Search for the cell housing the specified text and yield its [x, y] center coordinate. 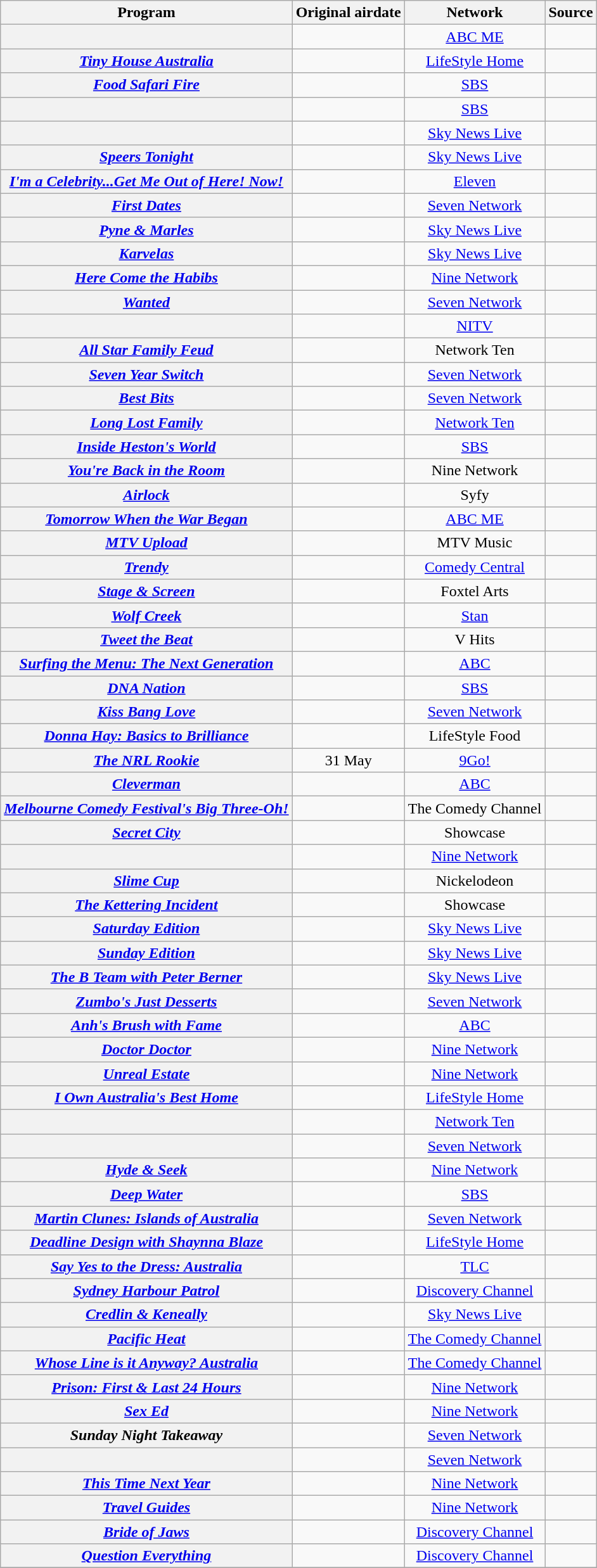
Travel Guides [146, 1508]
Surfing the Menu: The Next Generation [146, 663]
All Star Family Feud [146, 350]
Cleverman [146, 784]
Trendy [146, 567]
Sunday Night Takeaway [146, 1435]
31 May [349, 760]
Karvelas [146, 253]
Seven Year Switch [146, 374]
The Kettering Incident [146, 905]
Bride of Jaws [146, 1532]
Deadline Design with Shaynna Blaze [146, 1242]
Program [146, 13]
Sex Ed [146, 1411]
Long Lost Family [146, 423]
You're Back in the Room [146, 471]
Question Everything [146, 1556]
I Own Australia's Best Home [146, 1098]
Sydney Harbour Patrol [146, 1291]
Comedy Central [475, 567]
This Time Next Year [146, 1484]
Wolf Creek [146, 615]
Inside Heston's World [146, 447]
Donna Hay: Basics to Brilliance [146, 736]
Anh's Brush with Fame [146, 1025]
Whose Line is it Anyway? Australia [146, 1363]
Wanted [146, 302]
Food Safari Fire [146, 85]
Foxtel Arts [475, 591]
LifeStyle Food [475, 736]
Nickelodeon [475, 881]
Doctor Doctor [146, 1049]
Network [475, 13]
9Go! [475, 760]
DNA Nation [146, 687]
Deep Water [146, 1194]
Martin Clunes: Islands of Australia [146, 1218]
The NRL Rookie [146, 760]
Tomorrow When the War Began [146, 519]
MTV Music [475, 543]
Saturday Edition [146, 929]
Sunday Edition [146, 953]
TLC [475, 1266]
Eleven [475, 181]
Say Yes to the Dress: Australia [146, 1266]
Original airdate [349, 13]
Here Come the Habibs [146, 277]
I'm a Celebrity...Get Me Out of Here! Now! [146, 181]
Syfy [475, 495]
Tiny House Australia [146, 61]
Stage & Screen [146, 591]
MTV Upload [146, 543]
Airlock [146, 495]
Source [570, 13]
Unreal Estate [146, 1074]
V Hits [475, 639]
Speers Tonight [146, 157]
Secret City [146, 832]
NITV [475, 326]
Melbourne Comedy Festival's Big Three-Oh! [146, 808]
The B Team with Peter Berner [146, 977]
Credlin & Keneally [146, 1315]
Hyde & Seek [146, 1170]
Kiss Bang Love [146, 712]
Tweet the Beat [146, 639]
Slime Cup [146, 881]
Zumbo's Just Desserts [146, 1001]
Stan [475, 615]
Pyne & Marles [146, 229]
Best Bits [146, 398]
Prison: First & Last 24 Hours [146, 1387]
Pacific Heat [146, 1339]
First Dates [146, 205]
